Return the [x, y] coordinate for the center point of the cell that contains the specified text.  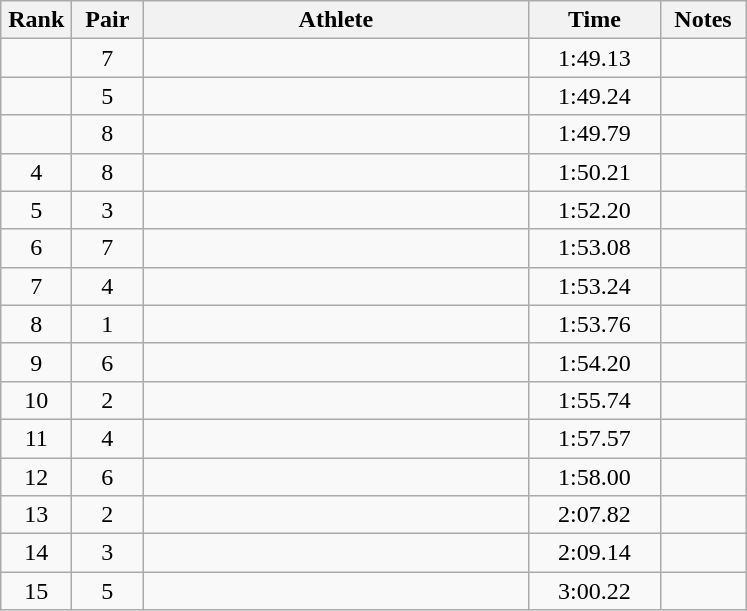
11 [36, 438]
1:53.24 [594, 286]
3:00.22 [594, 591]
1:52.20 [594, 210]
Rank [36, 20]
1:54.20 [594, 362]
1:57.57 [594, 438]
9 [36, 362]
15 [36, 591]
Notes [703, 20]
Athlete [336, 20]
1:53.08 [594, 248]
1:58.00 [594, 477]
2:07.82 [594, 515]
10 [36, 400]
1:49.24 [594, 96]
1 [108, 324]
1:49.79 [594, 134]
1:49.13 [594, 58]
13 [36, 515]
1:50.21 [594, 172]
14 [36, 553]
2:09.14 [594, 553]
Pair [108, 20]
Time [594, 20]
12 [36, 477]
1:55.74 [594, 400]
1:53.76 [594, 324]
